Extract the (x, y) coordinate from the center of the cell holding the provided text.  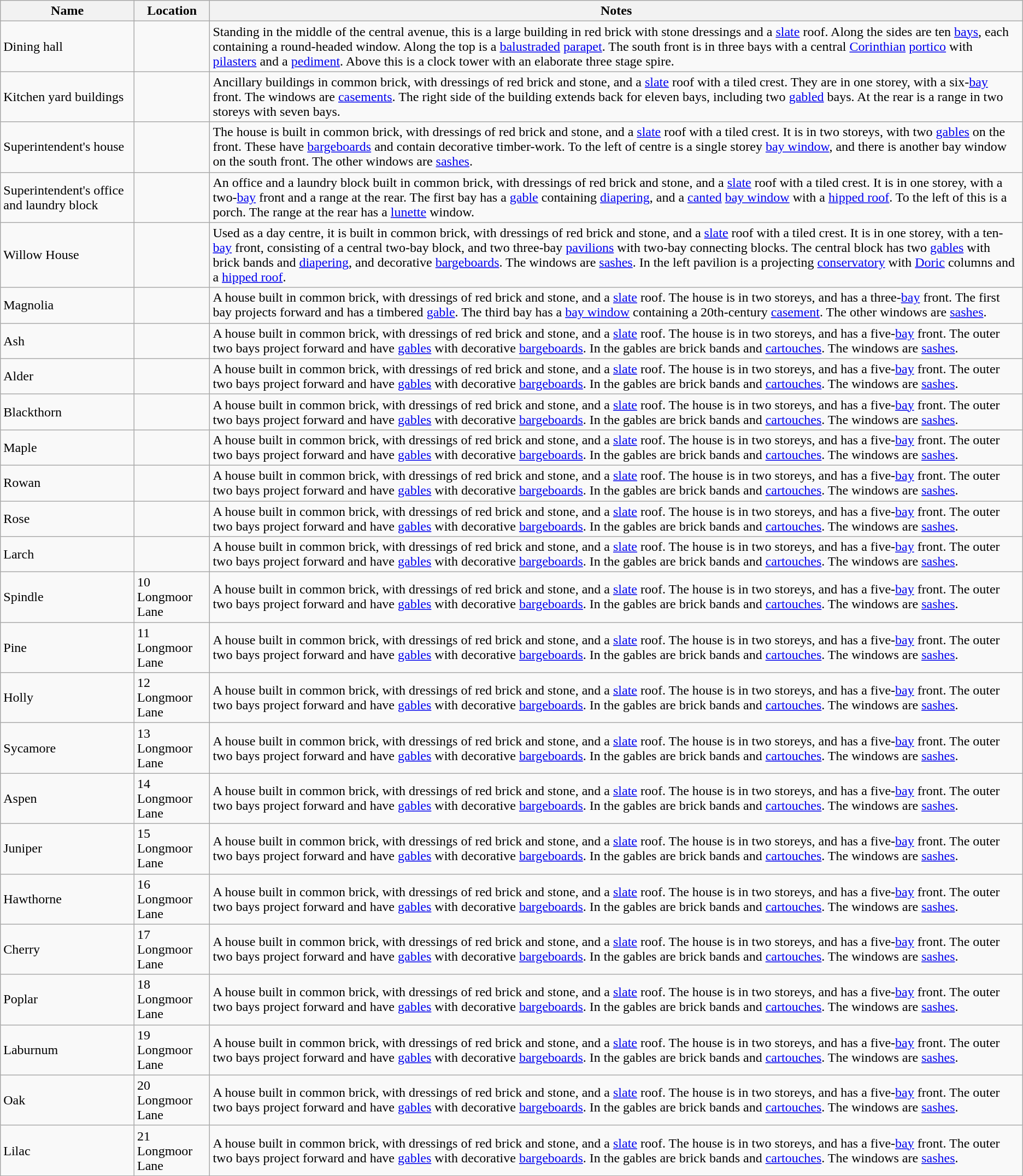
Hawthorne (68, 899)
Rose (68, 518)
Rowan (68, 483)
Superintendent's house (68, 147)
Name (68, 11)
Holly (68, 698)
20 Longmoor Lane (172, 1100)
Juniper (68, 849)
Location (172, 11)
13 Longmoor Lane (172, 748)
11 Longmoor Lane (172, 648)
Cherry (68, 949)
Larch (68, 554)
10 Longmoor Lane (172, 597)
Blackthorn (68, 412)
17 Longmoor Lane (172, 949)
18 Longmoor Lane (172, 999)
16 Longmoor Lane (172, 899)
Alder (68, 376)
15 Longmoor Lane (172, 849)
21 Longmoor Lane (172, 1150)
Spindle (68, 597)
Dining hall (68, 46)
Pine (68, 648)
Willow House (68, 255)
Aspen (68, 798)
Sycamore (68, 748)
Poplar (68, 999)
Notes (616, 11)
Maple (68, 447)
14 Longmoor Lane (172, 798)
Oak (68, 1100)
Lilac (68, 1150)
12 Longmoor Lane (172, 698)
Laburnum (68, 1050)
Magnolia (68, 305)
19 Longmoor Lane (172, 1050)
Kitchen yard buildings (68, 97)
Ash (68, 341)
Superintendent's office and laundry block (68, 197)
